Determine the [X, Y] coordinate at the center of the cell enclosing the given text.  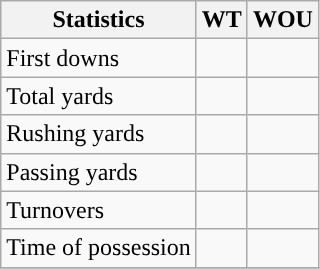
Statistics [99, 20]
WT [222, 20]
Total yards [99, 96]
Time of possession [99, 248]
Passing yards [99, 172]
First downs [99, 58]
WOU [282, 20]
Turnovers [99, 210]
Rushing yards [99, 134]
